Return (x, y) of the center of cell containing provided text 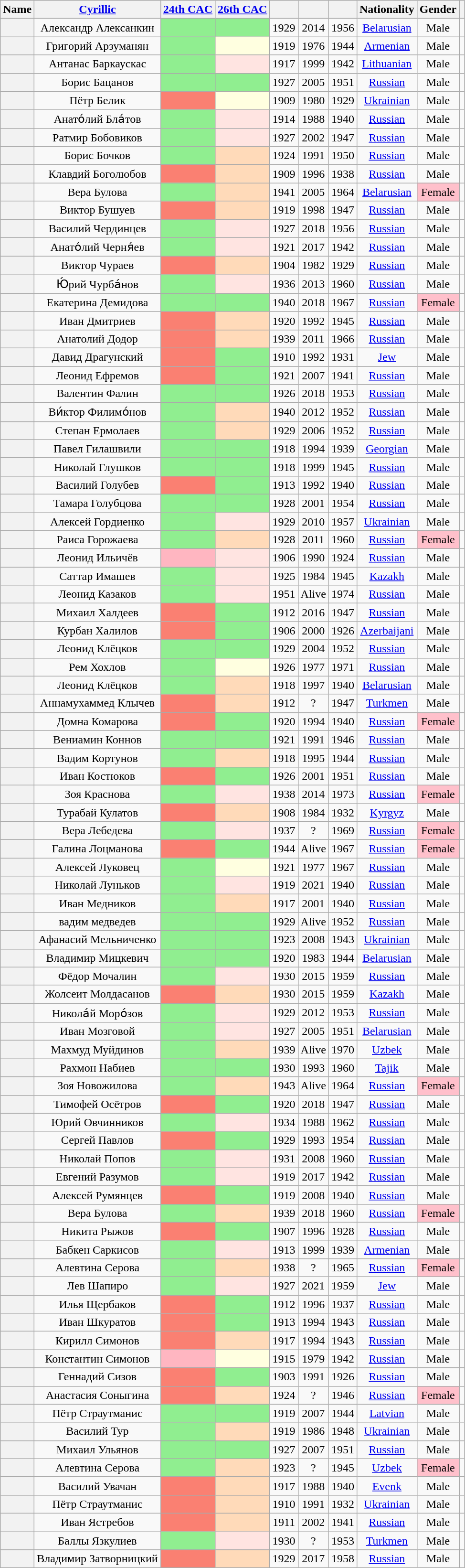
1979 (313, 1359)
1982 (313, 266)
Georgian (387, 449)
Вадим Кортунов (97, 758)
1969 (343, 831)
Антанас Баркаускас (97, 64)
Lithuanian (387, 64)
Алексей Румянцев (97, 1195)
Вениамин Коннов (97, 740)
2004 (313, 649)
Никита Рыжов (97, 1231)
Леонид Казаков (97, 594)
Степан Ермолаев (97, 430)
Алексей Гордиенко (97, 521)
Павел Гилашвили (97, 449)
Kyrgyz (387, 813)
2013 (313, 284)
1915 (284, 1359)
Nationality (387, 10)
Василий Увачан (97, 1486)
Latvian (387, 1413)
1970 (343, 1050)
Баллы Язкулиев (97, 1541)
Аннамухаммед Клычев (97, 703)
1914 (284, 119)
Azerbaijani (387, 631)
Александр Алексанкин (97, 28)
Фёдор Мочалин (97, 976)
Жолсеит Молдасанов (97, 994)
Афанасий Мельниченко (97, 940)
1958 (343, 1559)
Иван Мозговой (97, 1031)
Домна Комарова (97, 721)
Василий Тур (97, 1431)
Саттар Имашев (97, 576)
Тимофей Осётров (97, 1104)
Cyrillic (97, 10)
Зоя Новожилова (97, 1086)
Ю́рий Чурба́нов (97, 284)
1925 (284, 576)
Евгений Разумов (97, 1177)
вадим медведев (97, 922)
Алексей Луковец (97, 867)
Анато́лий Бла́тов (97, 119)
Анатолий Додор (97, 339)
1995 (313, 758)
Владимир Затворницкий (97, 1559)
Екатерина Демидова (97, 302)
Пётр Белик (97, 100)
Михаил Халдеев (97, 612)
Раиса Горожаева (97, 540)
1990 (313, 558)
2000 (313, 631)
Борис Бочков (97, 156)
1950 (343, 156)
Николай Глушков (97, 467)
Юрий Овчинников (97, 1122)
Gender (438, 10)
Тамара Голубцова (97, 503)
Махмуд Муйдинов (97, 1050)
Кирилл Симонов (97, 1341)
Name (17, 10)
Бабкен Саркисов (97, 1249)
1974 (343, 594)
Иван Ястребов (97, 1522)
Курбан Халилов (97, 631)
Иван Шкуратов (97, 1322)
1998 (313, 210)
1908 (284, 813)
Никола́й Моро́зов (97, 1013)
Виктор Бушуев (97, 210)
1907 (284, 1231)
1936 (284, 284)
Геннадий Сизов (97, 1377)
Рахмон Набиев (97, 1068)
Иван Костюков (97, 776)
Анастасия Соныгина (97, 1395)
Григорий Арзуманян (97, 46)
1903 (284, 1377)
Иван Дмитриев (97, 321)
Николай Попов (97, 1159)
Илья Щербаков (97, 1304)
Василий Чердинцев (97, 228)
1965 (343, 1268)
Клавдий Боголюбов (97, 174)
1966 (343, 339)
1980 (313, 100)
Владимир Мицкевич (97, 958)
Галина Лоцманова (97, 849)
Tajik (387, 1068)
Борис Бацанов (97, 82)
1948 (343, 1431)
Николай Луньков (97, 885)
Зоя Краснова (97, 794)
1973 (343, 794)
Константин Симонов (97, 1359)
1976 (313, 46)
Василий Голубев (97, 485)
1962 (343, 1122)
26th CAC (243, 10)
Рем Хохлов (97, 667)
Лев Шапиро (97, 1286)
24th CAC (188, 10)
Baлeнтин Фaлин (97, 394)
Анато́лий Черня́ев (97, 247)
Виктор Чураев (97, 266)
2016 (313, 612)
1997 (313, 685)
Леонид Ильичёв (97, 558)
Evenk (387, 1486)
Вера Лебедева (97, 831)
1957 (343, 521)
Леонид Ефремов (97, 375)
Турабай Кулатов (97, 813)
1934 (284, 1122)
1986 (313, 1431)
1911 (284, 1522)
Ви́ктор Филимо́нов (97, 412)
2006 (313, 430)
Ратмир Бобовиков (97, 138)
1983 (313, 958)
Сергей Павлов (97, 1140)
2010 (313, 521)
Иван Медников (97, 903)
Михаил Ульянов (97, 1450)
Давид Драгунский (97, 357)
1971 (343, 667)
1904 (284, 266)
